Scan for the cell matching the given text and deliver its [x, y] coordinate at center. 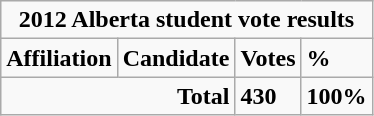
100% [336, 96]
Candidate [176, 58]
% [336, 58]
Total [118, 96]
Affiliation [59, 58]
2012 Alberta student vote results [186, 20]
430 [268, 96]
Votes [268, 58]
